Return the [X, Y] coordinate for the center point of the cell that contains the specified text.  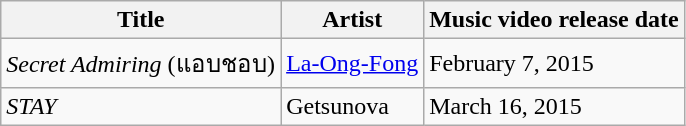
Title [141, 20]
Getsunova [352, 106]
Secret Admiring (แอบชอบ) [141, 64]
STAY [141, 106]
Music video release date [554, 20]
Artist [352, 20]
February 7, 2015 [554, 64]
La-Ong-Fong [352, 64]
March 16, 2015 [554, 106]
